Return the [X, Y] coordinate for the center point of the cell that contains the specified text.  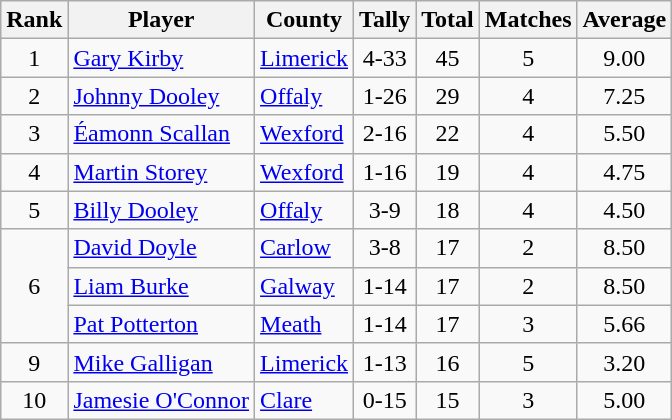
Galway [304, 286]
10 [34, 400]
Player [162, 20]
5.00 [624, 400]
Liam Burke [162, 286]
22 [448, 134]
Total [448, 20]
4-33 [385, 58]
5.50 [624, 134]
Tally [385, 20]
Jamesie O'Connor [162, 400]
16 [448, 362]
3.20 [624, 362]
Meath [304, 324]
Clare [304, 400]
3-8 [385, 248]
29 [448, 96]
Average [624, 20]
David Doyle [162, 248]
4.50 [624, 210]
0-15 [385, 400]
15 [448, 400]
Éamonn Scallan [162, 134]
Gary Kirby [162, 58]
County [304, 20]
9 [34, 362]
2-16 [385, 134]
3-9 [385, 210]
1-13 [385, 362]
Martin Storey [162, 172]
Johnny Dooley [162, 96]
18 [448, 210]
5.66 [624, 324]
6 [34, 286]
Matches [528, 20]
Billy Dooley [162, 210]
45 [448, 58]
1-26 [385, 96]
1-16 [385, 172]
19 [448, 172]
Rank [34, 20]
7.25 [624, 96]
Pat Potterton [162, 324]
Carlow [304, 248]
4.75 [624, 172]
Mike Galligan [162, 362]
1 [34, 58]
9.00 [624, 58]
